From the cell containing the given text, extract its center point as (X, Y) coordinate. 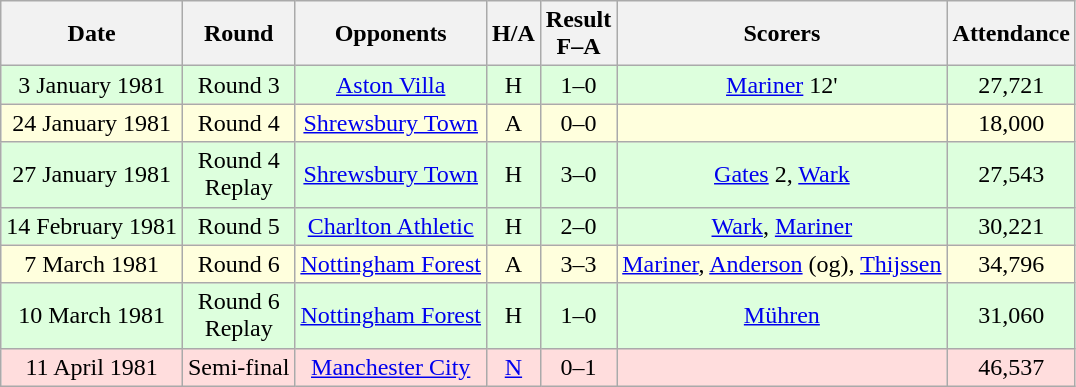
Opponents (391, 34)
10 March 1981 (92, 316)
0–0 (578, 123)
3–0 (578, 174)
Round 4 (238, 123)
3 January 1981 (92, 85)
3–3 (578, 264)
7 March 1981 (92, 264)
14 February 1981 (92, 226)
Wark, Mariner (782, 226)
Charlton Athletic (391, 226)
30,221 (1011, 226)
46,537 (1011, 367)
Round 4Replay (238, 174)
ResultF–A (578, 34)
Round 3 (238, 85)
34,796 (1011, 264)
Round 6Replay (238, 316)
31,060 (1011, 316)
Mühren (782, 316)
24 January 1981 (92, 123)
Attendance (1011, 34)
Mariner 12' (782, 85)
Round 6 (238, 264)
0–1 (578, 367)
27 January 1981 (92, 174)
Aston Villa (391, 85)
Manchester City (391, 367)
11 April 1981 (92, 367)
Round 5 (238, 226)
Semi-final (238, 367)
Date (92, 34)
27,721 (1011, 85)
Scorers (782, 34)
18,000 (1011, 123)
H/A (514, 34)
Round (238, 34)
Mariner, Anderson (og), Thijssen (782, 264)
2–0 (578, 226)
27,543 (1011, 174)
Gates 2, Wark (782, 174)
N (514, 367)
